Determine the [X, Y] coordinate at the center of the cell enclosing the given text.  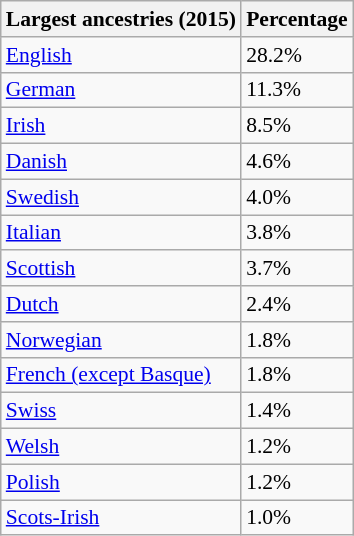
1.4% [297, 411]
French (except Basque) [121, 375]
Polish [121, 482]
4.0% [297, 197]
Swiss [121, 411]
German [121, 90]
English [121, 55]
Scottish [121, 269]
2.4% [297, 304]
Norwegian [121, 340]
11.3% [297, 90]
Danish [121, 162]
Scots-Irish [121, 518]
Italian [121, 233]
8.5% [297, 126]
Largest ancestries (2015) [121, 19]
Welsh [121, 447]
Swedish [121, 197]
Irish [121, 126]
3.8% [297, 233]
Dutch [121, 304]
28.2% [297, 55]
4.6% [297, 162]
3.7% [297, 269]
1.0% [297, 518]
Percentage [297, 19]
